Provide the (x, y) coordinate of the cell's center where the given text is located.  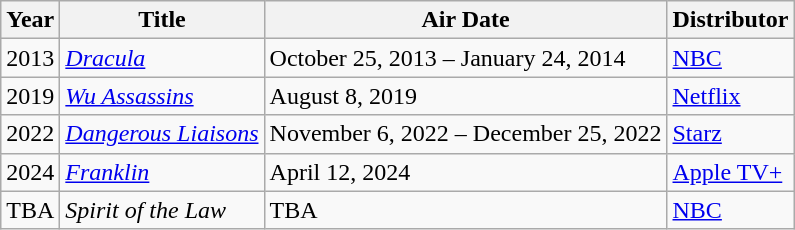
Wu Assassins (162, 96)
November 6, 2022 – December 25, 2022 (466, 134)
August 8, 2019 (466, 96)
2019 (30, 96)
2022 (30, 134)
Dangerous Liaisons (162, 134)
Franklin (162, 172)
Spirit of the Law (162, 210)
Air Date (466, 20)
October 25, 2013 – January 24, 2014 (466, 58)
April 12, 2024 (466, 172)
Apple TV+ (730, 172)
Year (30, 20)
Title (162, 20)
Starz (730, 134)
Distributor (730, 20)
2024 (30, 172)
Netflix (730, 96)
Dracula (162, 58)
2013 (30, 58)
